Detect which cell encompasses the target text, then output its (x, y) center coordinate. 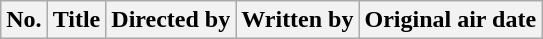
Written by (298, 20)
Title (76, 20)
Original air date (450, 20)
Directed by (171, 20)
No. (24, 20)
